Capture the cell that displays the provided text and extract its [X, Y] central coordinate. 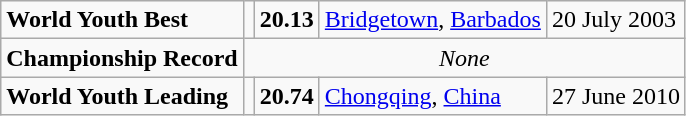
Championship Record [122, 58]
27 June 2010 [616, 96]
20.74 [286, 96]
Chongqing, China [432, 96]
None [464, 58]
World Youth Leading [122, 96]
20.13 [286, 20]
20 July 2003 [616, 20]
World Youth Best [122, 20]
Bridgetown, Barbados [432, 20]
